Extract the (X, Y) coordinate from the center of the cell holding the provided text.  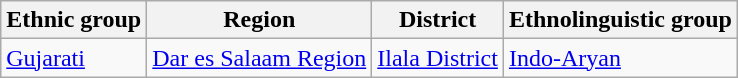
Gujarati (74, 58)
Dar es Salaam Region (260, 58)
Ethnic group (74, 20)
District (438, 20)
Indo-Aryan (620, 58)
Ilala District (438, 58)
Ethnolinguistic group (620, 20)
Region (260, 20)
